Detect which cell encompasses the target text, then output its [x, y] center coordinate. 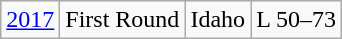
2017 [30, 20]
First Round [122, 20]
L 50–73 [296, 20]
Idaho [218, 20]
